Find where the given text appears and provide that cell's center as [x, y] coordinate. 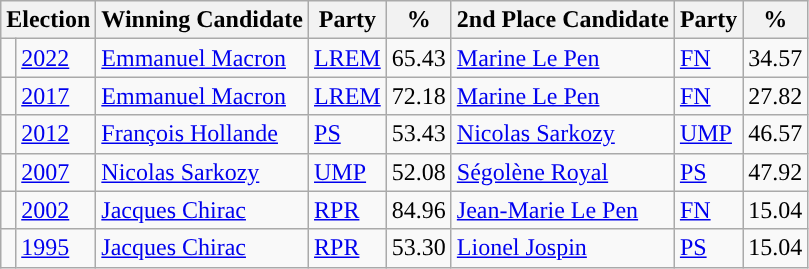
2022 [56, 58]
Winning Candidate [202, 20]
47.92 [776, 172]
Election [48, 20]
53.43 [418, 134]
2002 [56, 210]
2017 [56, 96]
72.18 [418, 96]
46.57 [776, 134]
65.43 [418, 58]
2012 [56, 134]
52.08 [418, 172]
Jean-Marie Le Pen [562, 210]
1995 [56, 248]
2nd Place Candidate [562, 20]
84.96 [418, 210]
François Hollande [202, 134]
Ségolène Royal [562, 172]
34.57 [776, 58]
53.30 [418, 248]
27.82 [776, 96]
2007 [56, 172]
Lionel Jospin [562, 248]
